Locate the cell with the specified text and output its [x, y] center coordinate. 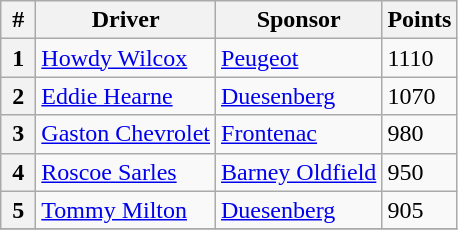
Peugeot [299, 58]
4 [18, 172]
905 [420, 210]
980 [420, 134]
1 [18, 58]
Driver [126, 20]
# [18, 20]
3 [18, 134]
Gaston Chevrolet [126, 134]
Roscoe Sarles [126, 172]
950 [420, 172]
1070 [420, 96]
Sponsor [299, 20]
Eddie Hearne [126, 96]
Frontenac [299, 134]
Howdy Wilcox [126, 58]
Points [420, 20]
Tommy Milton [126, 210]
Barney Oldfield [299, 172]
2 [18, 96]
1110 [420, 58]
5 [18, 210]
